Search for the cell housing the specified text and yield its [x, y] center coordinate. 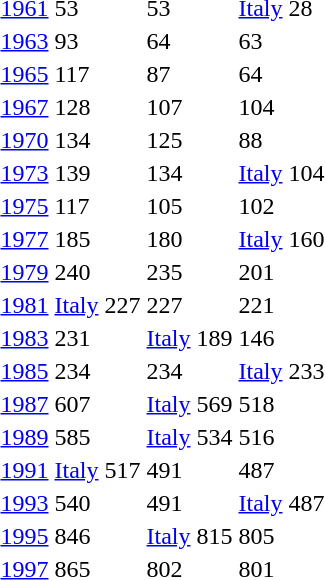
125 [190, 140]
Italy 815 [190, 536]
Italy 569 [190, 404]
235 [190, 272]
Italy 517 [98, 470]
227 [190, 305]
Italy 189 [190, 338]
Italy 227 [98, 305]
105 [190, 206]
585 [98, 437]
87 [190, 74]
231 [98, 338]
128 [98, 107]
540 [98, 503]
107 [190, 107]
Italy 534 [190, 437]
64 [190, 41]
240 [98, 272]
846 [98, 536]
180 [190, 239]
93 [98, 41]
139 [98, 173]
185 [98, 239]
607 [98, 404]
